Search for the cell housing the specified text and yield its [x, y] center coordinate. 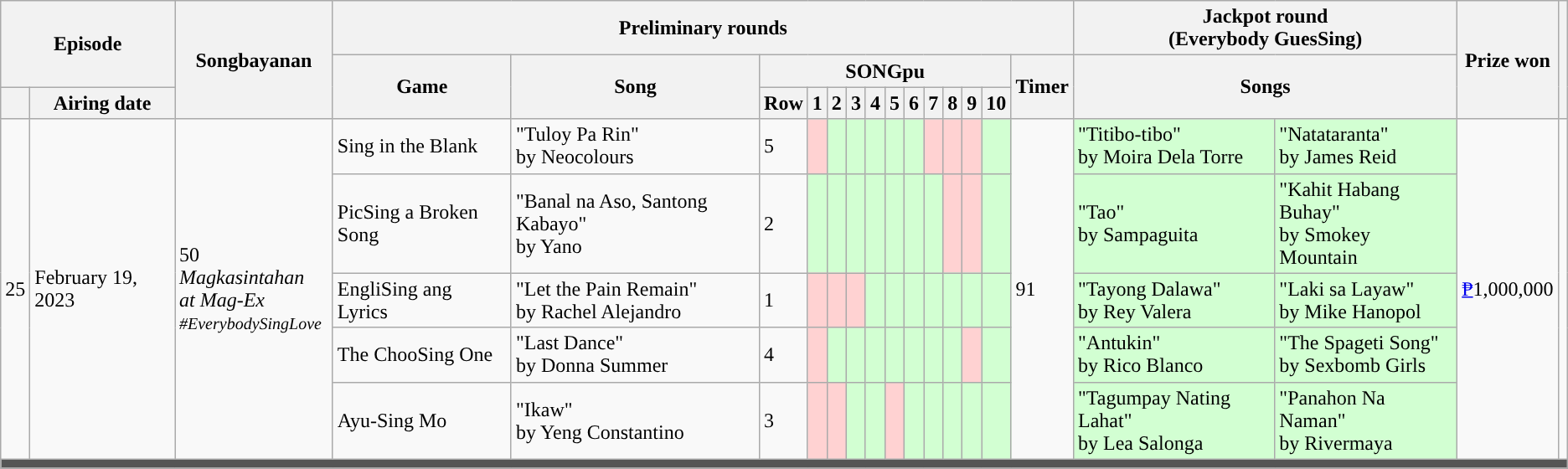
EngliSing ang Lyrics [422, 300]
"Let the Pain Remain"by Rachel Alejandro [635, 300]
The ChooSing One [422, 355]
50 Magkasintahanat Mag-Ex#EverybodySingLove [253, 289]
10 [997, 103]
"Tayong Dalawa"by Rey Valera [1173, 300]
"Banal na Aso, Santong Kabayo"by Yano [635, 223]
91 [1042, 289]
"Ikaw"by Yeng Constantino [635, 420]
February 19, 2023 [102, 289]
Sing in the Blank [422, 146]
"Kahit Habang Buhay"by Smokey Mountain [1366, 223]
Songbayanan [253, 60]
"The Spageti Song"by Sexbomb Girls [1366, 355]
₱1,000,000 [1508, 289]
Game [422, 87]
Song [635, 87]
"Antukin"by Rico Blanco [1173, 355]
6 [915, 103]
9 [972, 103]
Episode [88, 44]
Prize won [1508, 60]
Songs [1265, 87]
"Tagumpay Nating Lahat"by Lea Salonga [1173, 420]
Jackpot round(Everybody GuesSing) [1265, 28]
"Last Dance"by Donna Summer [635, 355]
"Tuloy Pa Rin"by Neocolours [635, 146]
"Panahon Na Naman"by Rivermaya [1366, 420]
Ayu-Sing Mo [422, 420]
"Laki sa Layaw"by Mike Hanopol [1366, 300]
"Titibo-tibo"by Moira Dela Torre [1173, 146]
Preliminary rounds [703, 28]
7 [933, 103]
SONGpu [885, 71]
PicSing a Broken Song [422, 223]
25 [15, 289]
Row [784, 103]
Timer [1042, 87]
"Tao"by Sampaguita [1173, 223]
"Natataranta"by James Reid [1366, 146]
8 [953, 103]
Airing date [102, 103]
